Identify which cell holds the provided text, then report its (x, y) central coordinate. 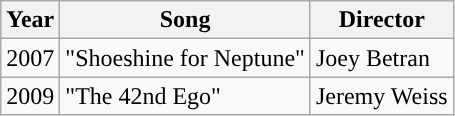
"The 42nd Ego" (186, 96)
Song (186, 20)
2009 (30, 96)
Joey Betran (382, 58)
2007 (30, 58)
Director (382, 20)
Jeremy Weiss (382, 96)
Year (30, 20)
"Shoeshine for Neptune" (186, 58)
